For the text-containing cell, return its midpoint in (X, Y) coordinate format. 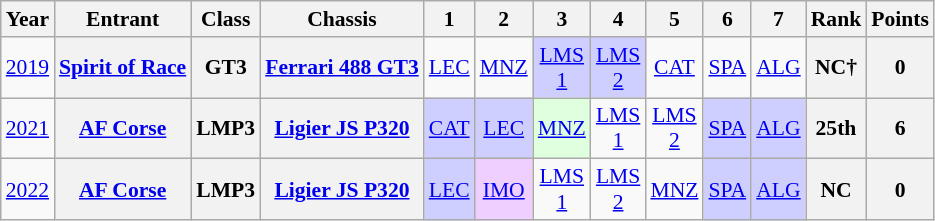
IMO (504, 190)
Points (900, 19)
7 (778, 19)
GT3 (226, 68)
2021 (28, 128)
Rank (836, 19)
2 (504, 19)
Chassis (342, 19)
1 (450, 19)
5 (674, 19)
2019 (28, 68)
Ferrari 488 GT3 (342, 68)
Year (28, 19)
Spirit of Race (122, 68)
3 (562, 19)
NC (836, 190)
4 (618, 19)
Class (226, 19)
25th (836, 128)
Entrant (122, 19)
NC† (836, 68)
2022 (28, 190)
